Locate the cell with the specified text and output its [X, Y] center coordinate. 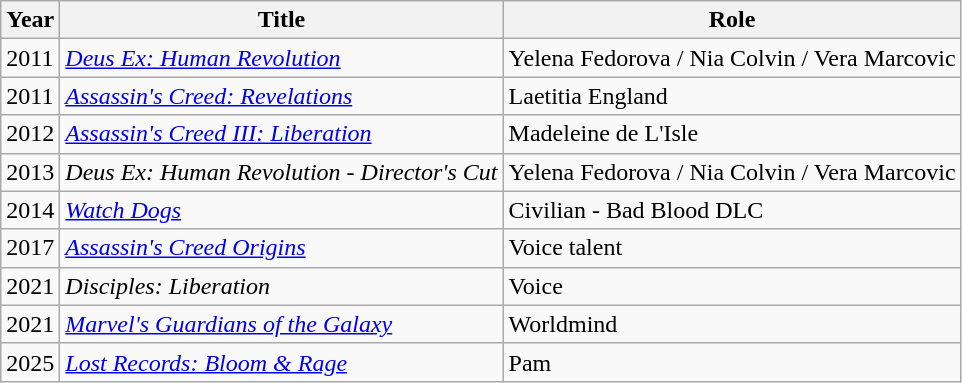
Marvel's Guardians of the Galaxy [282, 324]
Assassin's Creed III: Liberation [282, 134]
Watch Dogs [282, 210]
Pam [732, 362]
Lost Records: Bloom & Rage [282, 362]
Title [282, 20]
Laetitia England [732, 96]
Worldmind [732, 324]
Assassin's Creed Origins [282, 248]
2017 [30, 248]
Civilian - Bad Blood DLC [732, 210]
Deus Ex: Human Revolution [282, 58]
Madeleine de L'Isle [732, 134]
2012 [30, 134]
Voice [732, 286]
Year [30, 20]
Voice talent [732, 248]
2013 [30, 172]
2014 [30, 210]
Assassin's Creed: Revelations [282, 96]
Deus Ex: Human Revolution - Director's Cut [282, 172]
Role [732, 20]
Disciples: Liberation [282, 286]
2025 [30, 362]
